Output the [X, Y] coordinate of the center of the cell containing the given text.  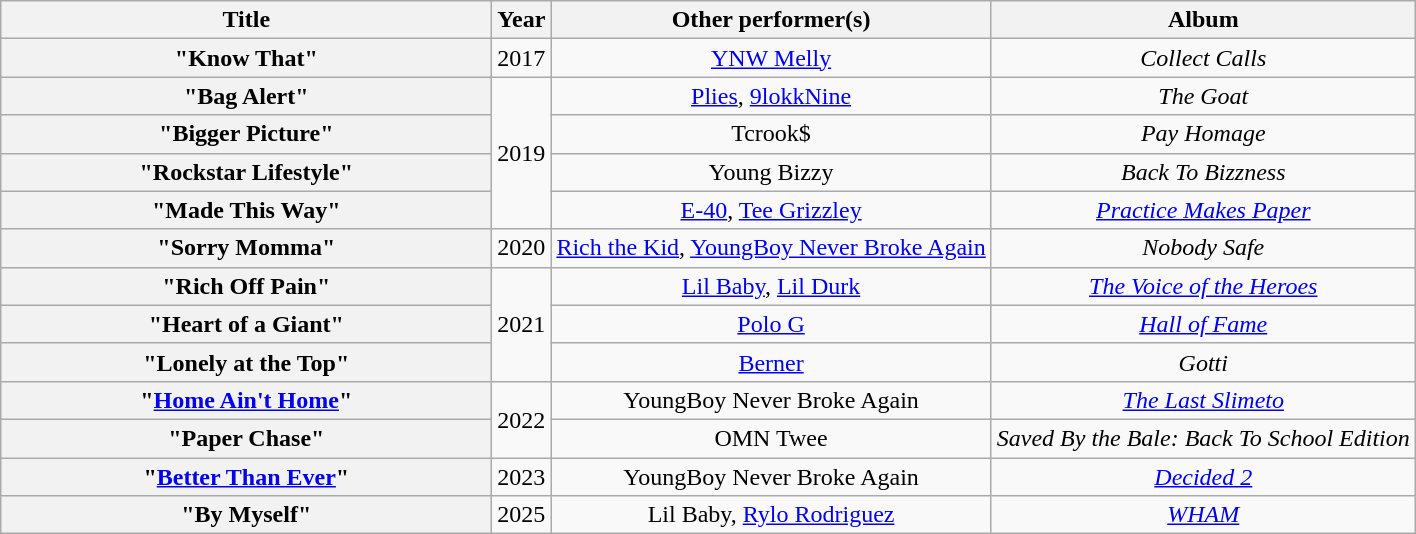
Lil Baby, Lil Durk [771, 286]
Practice Makes Paper [1203, 210]
The Goat [1203, 96]
2019 [522, 153]
OMN Twee [771, 438]
"Bigger Picture" [246, 134]
"Know That" [246, 58]
Young Bizzy [771, 172]
Decided 2 [1203, 477]
WHAM [1203, 515]
Berner [771, 362]
"By Myself" [246, 515]
"Rockstar Lifestyle" [246, 172]
2023 [522, 477]
Tcrook$ [771, 134]
"Paper Chase" [246, 438]
The Voice of the Heroes [1203, 286]
2017 [522, 58]
Collect Calls [1203, 58]
"Better Than Ever" [246, 477]
Polo G [771, 324]
Other performer(s) [771, 20]
Pay Homage [1203, 134]
Back To Bizzness [1203, 172]
Plies, 9lokkNine [771, 96]
"Heart of a Giant" [246, 324]
"Made This Way" [246, 210]
2021 [522, 324]
"Sorry Momma" [246, 248]
Rich the Kid, YoungBoy Never Broke Again [771, 248]
2022 [522, 419]
The Last Slimeto [1203, 400]
YNW Melly [771, 58]
Saved By the Bale: Back To School Edition [1203, 438]
Hall of Fame [1203, 324]
Title [246, 20]
2025 [522, 515]
"Lonely at the Top" [246, 362]
Year [522, 20]
2020 [522, 248]
Gotti [1203, 362]
Album [1203, 20]
E-40, Tee Grizzley [771, 210]
"Home Ain't Home" [246, 400]
"Bag Alert" [246, 96]
Nobody Safe [1203, 248]
Lil Baby, Rylo Rodriguez [771, 515]
"Rich Off Pain" [246, 286]
